Return [X, Y] of the center of cell containing provided text 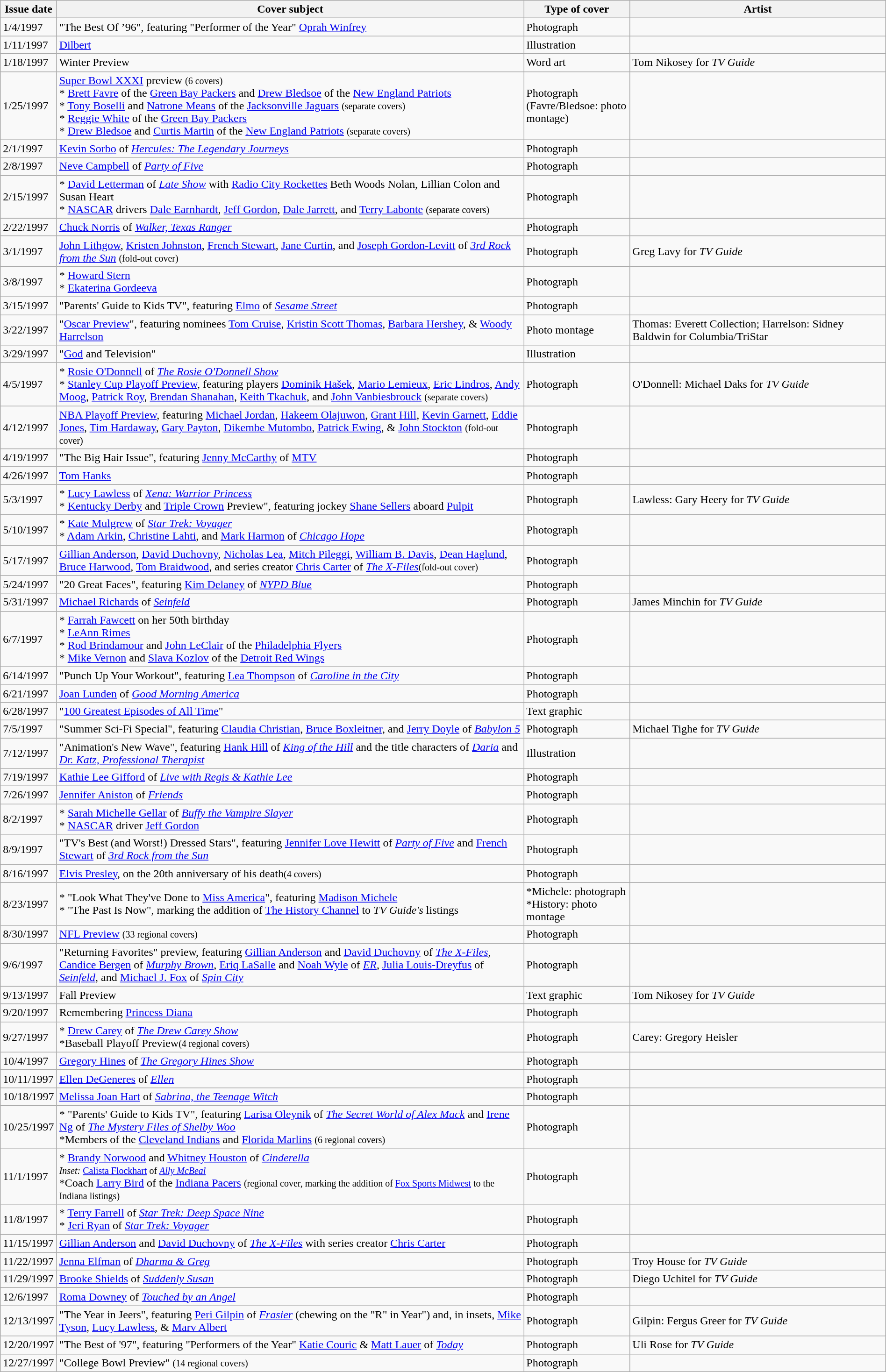
Artist [758, 9]
Joan Lunden of Good Morning America [290, 693]
*Michele: photograph*History: photo montage [577, 904]
8/23/1997 [29, 904]
"TV's Best (and Worst!) Dressed Stars", featuring Jennifer Love Hewitt of Party of Five and French Stewart of 3rd Rock from the Sun [290, 849]
"The Best Of ’96", featuring "Performer of the Year" Oprah Winfrey [290, 27]
* Howard Stern* Ekaterina Gordeeva [290, 281]
"20 Great Faces", featuring Kim Delaney of NYPD Blue [290, 584]
7/26/1997 [29, 795]
5/3/1997 [29, 500]
Jenna Elfman of Dharma & Greg [290, 1261]
Word art [577, 63]
3/1/1997 [29, 251]
"The Big Hair Issue", featuring Jenny McCarthy of MTV [290, 458]
1/4/1997 [29, 27]
12/20/1997 [29, 1345]
11/8/1997 [29, 1219]
2/15/1997 [29, 197]
3/8/1997 [29, 281]
11/1/1997 [29, 1176]
Ellen DeGeneres of Ellen [290, 1079]
7/12/1997 [29, 753]
Tom Hanks [290, 476]
11/22/1997 [29, 1261]
Uli Rose for TV Guide [758, 1345]
* Sarah Michelle Gellar of Buffy the Vampire Slayer* NASCAR driver Jeff Gordon [290, 819]
James Minchin for TV Guide [758, 602]
Remembering Princess Diana [290, 1013]
"College Bowl Preview" (14 regional covers) [290, 1363]
Dilbert [290, 45]
Gregory Hines of The Gregory Hines Show [290, 1061]
6/21/1997 [29, 693]
5/31/1997 [29, 602]
7/19/1997 [29, 777]
4/26/1997 [29, 476]
10/25/1997 [29, 1127]
Neve Campbell of Party of Five [290, 166]
Troy House for TV Guide [758, 1261]
Fall Preview [290, 995]
Melissa Joan Hart of Sabrina, the Teenage Witch [290, 1096]
3/22/1997 [29, 330]
5/24/1997 [29, 584]
O'Donnell: Michael Daks for TV Guide [758, 384]
"100 Greatest Episodes of All Time" [290, 711]
"God and Television" [290, 354]
Michael Tighe for TV Guide [758, 729]
Type of cover [577, 9]
Carey: Gregory Heisler [758, 1037]
Roma Downey of Touched by an Angel [290, 1297]
Lawless: Gary Heery for TV Guide [758, 500]
Brooke Shields of Suddenly Susan [290, 1279]
3/29/1997 [29, 354]
"The Year in Jeers", featuring Peri Gilpin of Frasier (chewing on the "R" in Year") and, in insets, Mike Tyson, Lucy Lawless, & Marv Albert [290, 1321]
6/28/1997 [29, 711]
"Summer Sci-Fi Special", featuring Claudia Christian, Bruce Boxleitner, and Jerry Doyle of Babylon 5 [290, 729]
Michael Richards of Seinfeld [290, 602]
Kathie Lee Gifford of Live with Regis & Kathie Lee [290, 777]
9/13/1997 [29, 995]
5/10/1997 [29, 530]
12/13/1997 [29, 1321]
4/5/1997 [29, 384]
Diego Uchitel for TV Guide [758, 1279]
10/11/1997 [29, 1079]
* Lucy Lawless of Xena: Warrior Princess* Kentucky Derby and Triple Crown Preview", featuring jockey Shane Sellers aboard Pulpit [290, 500]
12/27/1997 [29, 1363]
Thomas: Everett Collection; Harrelson: Sidney Baldwin for Columbia/TriStar [758, 330]
6/7/1997 [29, 639]
Issue date [29, 9]
Greg Lavy for TV Guide [758, 251]
"Parents' Guide to Kids TV", featuring Elmo of Sesame Street [290, 306]
Jennifer Aniston of Friends [290, 795]
Winter Preview [290, 63]
Gilpin: Fergus Greer for TV Guide [758, 1321]
* Terry Farrell of Star Trek: Deep Space Nine* Jeri Ryan of Star Trek: Voyager [290, 1219]
8/2/1997 [29, 819]
Elvis Presley, on the 20th anniversary of his death(4 covers) [290, 874]
"Punch Up Your Workout", featuring Lea Thompson of Caroline in the City [290, 675]
9/6/1997 [29, 965]
11/29/1997 [29, 1279]
4/12/1997 [29, 427]
3/15/1997 [29, 306]
11/15/1997 [29, 1244]
6/14/1997 [29, 675]
8/16/1997 [29, 874]
Photograph(Favre/Bledsoe: photo montage) [577, 106]
Photo montage [577, 330]
"The Best of '97", featuring "Performers of the Year" Katie Couric & Matt Lauer of Today [290, 1345]
2/8/1997 [29, 166]
10/18/1997 [29, 1096]
9/20/1997 [29, 1013]
Kevin Sorbo of Hercules: The Legendary Journeys [290, 149]
8/30/1997 [29, 934]
Cover subject [290, 9]
1/25/1997 [29, 106]
1/11/1997 [29, 45]
* Drew Carey of The Drew Carey Show*Baseball Playoff Preview(4 regional covers) [290, 1037]
John Lithgow, Kristen Johnston, French Stewart, Jane Curtin, and Joseph Gordon-Levitt of 3rd Rock from the Sun (fold-out cover) [290, 251]
4/19/1997 [29, 458]
2/1/1997 [29, 149]
5/17/1997 [29, 561]
NFL Preview (33 regional covers) [290, 934]
2/22/1997 [29, 227]
1/18/1997 [29, 63]
Gillian Anderson and David Duchovny of The X-Files with series creator Chris Carter [290, 1244]
* Kate Mulgrew of Star Trek: Voyager* Adam Arkin, Christine Lahti, and Mark Harmon of Chicago Hope [290, 530]
8/9/1997 [29, 849]
10/4/1997 [29, 1061]
Chuck Norris of Walker, Texas Ranger [290, 227]
12/6/1997 [29, 1297]
9/27/1997 [29, 1037]
"Oscar Preview", featuring nominees Tom Cruise, Kristin Scott Thomas, Barbara Hershey, & Woody Harrelson [290, 330]
"Animation's New Wave", featuring Hank Hill of King of the Hill and the title characters of Daria and Dr. Katz, Professional Therapist [290, 753]
7/5/1997 [29, 729]
